From the cell containing the given text, extract its center point as (x, y) coordinate. 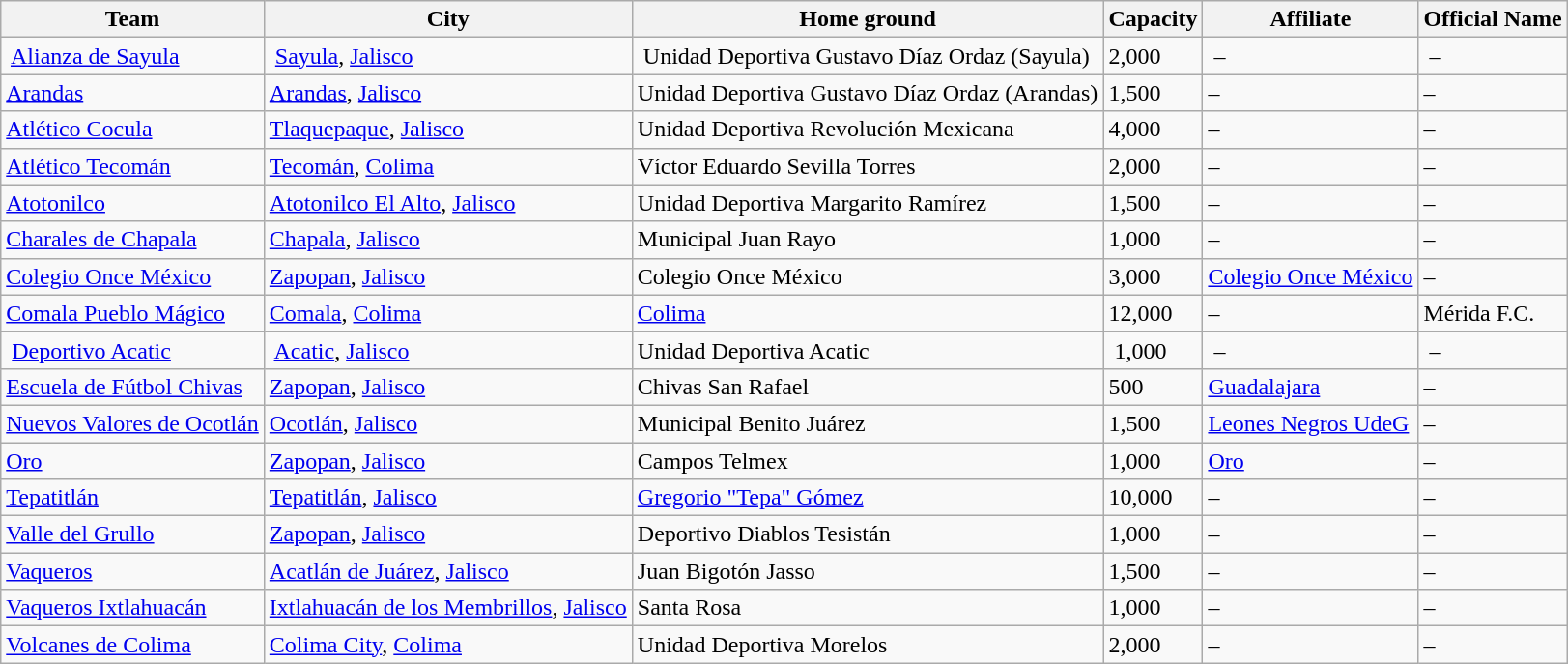
Unidad Deportiva Morelos (868, 645)
3,000 (1154, 276)
12,000 (1154, 313)
City (448, 19)
Escuela de Fútbol Chivas (133, 387)
Guadalajara (1310, 387)
Vaqueros Ixtlahuacán (133, 608)
Colima (868, 313)
Tecomán, Colima (448, 166)
Unidad Deportiva Gustavo Díaz Ordaz (Arandas) (868, 93)
10,000 (1154, 498)
Team (133, 19)
Leones Negros UdeG (1310, 423)
Chivas San Rafael (868, 387)
Vaqueros (133, 571)
Unidad Deportiva Margarito Ramírez (868, 203)
Volcanes de Colima (133, 645)
Acatlán de Juárez, Jalisco (448, 571)
Official Name (1493, 19)
Gregorio "Tepa" Gómez (868, 498)
Atlético Cocula (133, 130)
Sayula, Jalisco (448, 56)
Affiliate (1310, 19)
Arandas, Jalisco (448, 93)
Home ground (868, 19)
Alianza de Sayula (133, 56)
Unidad Deportiva Gustavo Díaz Ordaz (Sayula) (868, 56)
Unidad Deportiva Acatic (868, 350)
Municipal Juan Rayo (868, 240)
Tepatitlán, Jalisco (448, 498)
4,000 (1154, 130)
Deportivo Acatic (133, 350)
Juan Bigotón Jasso (868, 571)
Arandas (133, 93)
Acatic, Jalisco (448, 350)
Chapala, Jalisco (448, 240)
Víctor Eduardo Sevilla Torres (868, 166)
Campos Telmex (868, 461)
Mérida F.C. (1493, 313)
500 (1154, 387)
Capacity (1154, 19)
Deportivo Diablos Tesistán (868, 534)
Nuevos Valores de Ocotlán (133, 423)
Tepatitlán (133, 498)
Atlético Tecomán (133, 166)
Municipal Benito Juárez (868, 423)
Charales de Chapala (133, 240)
Santa Rosa (868, 608)
Unidad Deportiva Revolución Mexicana (868, 130)
Comala Pueblo Mágico (133, 313)
Ocotlán, Jalisco (448, 423)
Ixtlahuacán de los Membrillos, Jalisco (448, 608)
Comala, Colima (448, 313)
Atotonilco El Alto, Jalisco (448, 203)
Atotonilco (133, 203)
Valle del Grullo (133, 534)
Colima City, Colima (448, 645)
Tlaquepaque, Jalisco (448, 130)
